Search for the cell housing the specified text and yield its (X, Y) center coordinate. 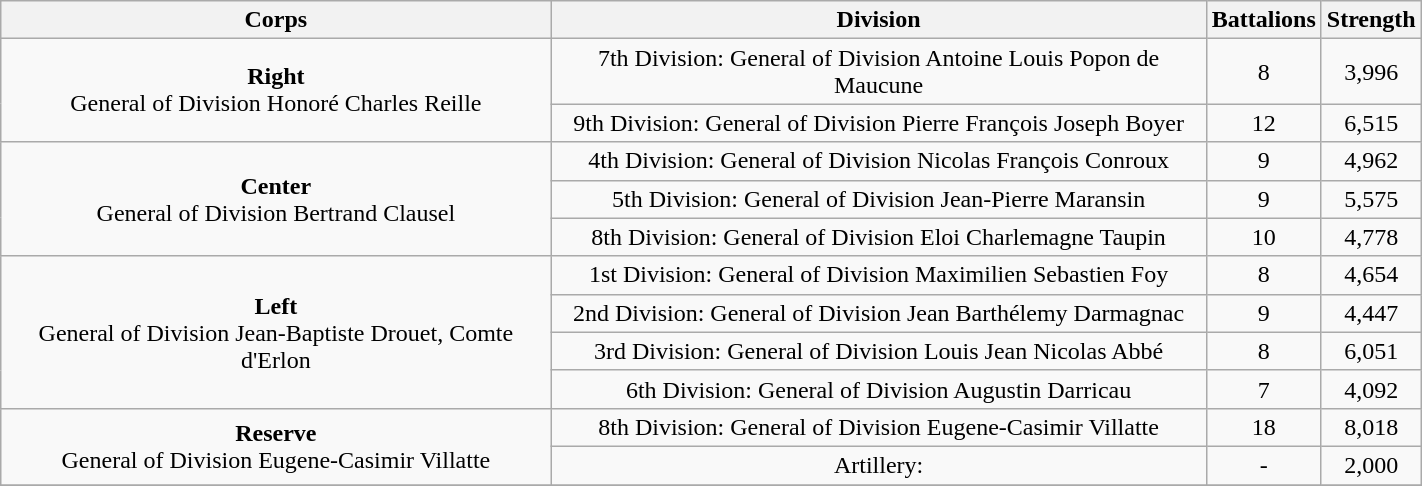
5,575 (1371, 199)
18 (1264, 427)
10 (1264, 237)
8th Division: General of Division Eugene-Casimir Villatte (878, 427)
8,018 (1371, 427)
7 (1264, 389)
ReserveGeneral of Division Eugene-Casimir Villatte (276, 446)
Strength (1371, 20)
Battalions (1264, 20)
Corps (276, 20)
6th Division: General of Division Augustin Darricau (878, 389)
CenterGeneral of Division Bertrand Clausel (276, 199)
1st Division: General of Division Maximilien Sebastien Foy (878, 275)
3rd Division: General of Division Louis Jean Nicolas Abbé (878, 351)
4,447 (1371, 313)
7th Division: General of Division Antoine Louis Popon de Maucune (878, 72)
3,996 (1371, 72)
4,778 (1371, 237)
12 (1264, 123)
4,654 (1371, 275)
LeftGeneral of Division Jean-Baptiste Drouet, Comte d'Erlon (276, 332)
9th Division: General of Division Pierre François Joseph Boyer (878, 123)
8th Division: General of Division Eloi Charlemagne Taupin (878, 237)
Artillery: (878, 465)
2nd Division: General of Division Jean Barthélemy Darmagnac (878, 313)
Division (878, 20)
4,962 (1371, 161)
4,092 (1371, 389)
- (1264, 465)
6,051 (1371, 351)
RightGeneral of Division Honoré Charles Reille (276, 90)
4th Division: General of Division Nicolas François Conroux (878, 161)
6,515 (1371, 123)
2,000 (1371, 465)
5th Division: General of Division Jean-Pierre Maransin (878, 199)
